Detect which cell encompasses the target text, then output its (x, y) center coordinate. 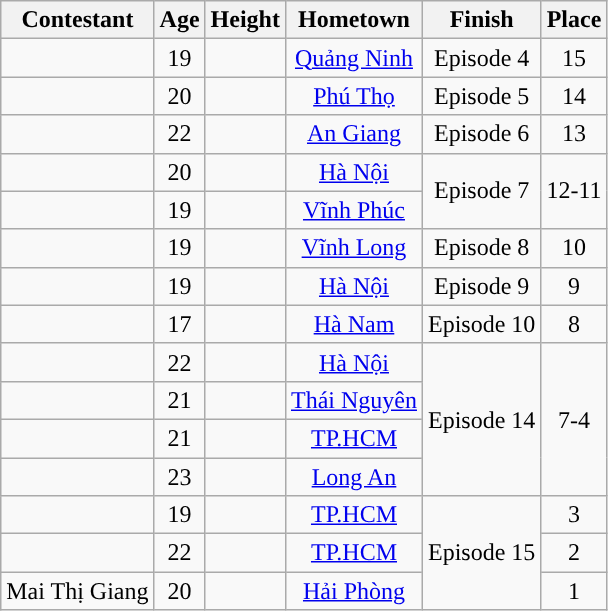
Episode 10 (482, 324)
7-4 (574, 419)
10 (574, 248)
9 (574, 286)
Finish (482, 20)
8 (574, 324)
Place (574, 20)
17 (180, 324)
Quảng Ninh (354, 58)
15 (574, 58)
13 (574, 134)
Thái Nguyên (354, 400)
2 (574, 553)
Long An (354, 477)
Hà Nam (354, 324)
Episode 7 (482, 191)
Phú Thọ (354, 96)
Episode 6 (482, 134)
Hometown (354, 20)
Episode 5 (482, 96)
Episode 4 (482, 58)
Age (180, 20)
14 (574, 96)
Mai Thị Giang (78, 591)
Episode 14 (482, 419)
Episode 15 (482, 553)
Episode 9 (482, 286)
Height (245, 20)
Vĩnh Long (354, 248)
Contestant (78, 20)
1 (574, 591)
Episode 8 (482, 248)
Hải Phòng (354, 591)
Vĩnh Phúc (354, 210)
An Giang (354, 134)
23 (180, 477)
3 (574, 515)
12-11 (574, 191)
